From the cell containing the given text, extract its center point as (X, Y) coordinate. 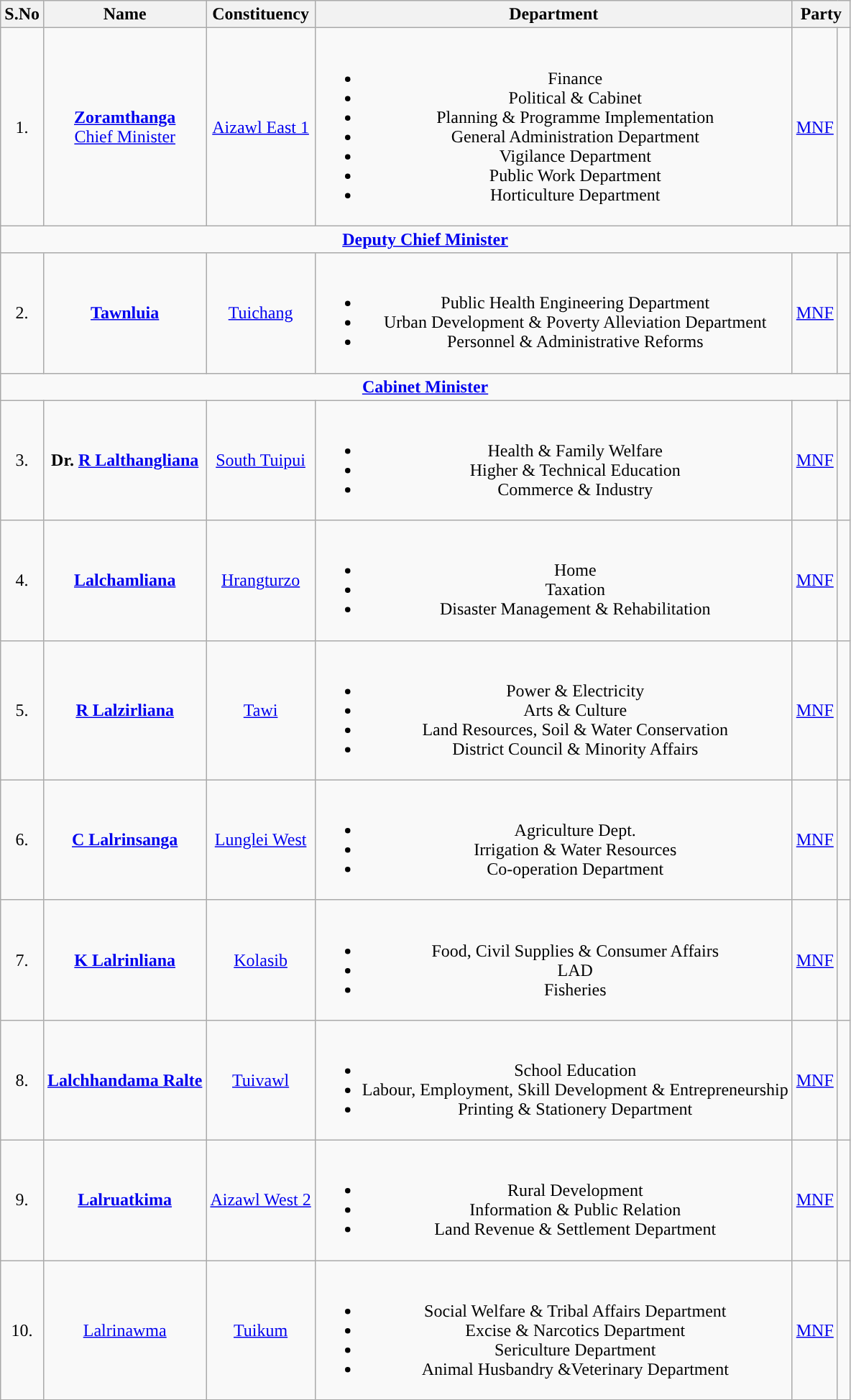
K Lalrinliana (124, 960)
Lalchamliana (124, 581)
Hrangturzo (260, 581)
Dr. R Lalthangliana (124, 460)
Name (124, 14)
5. (22, 710)
Kolasib (260, 960)
4. (22, 581)
Deputy Chief Minister (425, 239)
Constituency (260, 14)
ZoramthangaChief Minister (124, 126)
Public Health Engineering DepartmentUrban Development & Poverty Alleviation DepartmentPersonnel & Administrative Reforms (553, 313)
Food, Civil Supplies & Consumer AffairsLADFisheries (553, 960)
9. (22, 1200)
Agriculture Dept.Irrigation & Water ResourcesCo-operation Department (553, 839)
2. (22, 313)
Tawi (260, 710)
Lunglei West (260, 839)
Cabinet Minister (425, 387)
10. (22, 1330)
Tawnluia (124, 313)
Party (821, 14)
R Lalzirliana (124, 710)
Rural DevelopmentInformation & Public RelationLand Revenue & Settlement Department (553, 1200)
Social Welfare & Tribal Affairs DepartmentExcise & Narcotics DepartmentSericulture DepartmentAnimal Husbandry &Veterinary Department (553, 1330)
South Tuipui (260, 460)
Tuikum (260, 1330)
Aizawl East 1 (260, 126)
S.No (22, 14)
Department (553, 14)
6. (22, 839)
Aizawl West 2 (260, 1200)
Lalchhandama Ralte (124, 1079)
Power & ElectricityArts & CultureLand Resources, Soil & Water ConservationDistrict Council & Minority Affairs (553, 710)
1. (22, 126)
Lalrinawma (124, 1330)
Lalruatkima (124, 1200)
8. (22, 1079)
3. (22, 460)
Tuichang (260, 313)
HomeTaxationDisaster Management & Rehabilitation (553, 581)
Tuivawl (260, 1079)
Health & Family WelfareHigher & Technical EducationCommerce & Industry (553, 460)
School EducationLabour, Employment, Skill Development & EntrepreneurshipPrinting & Stationery Department (553, 1079)
7. (22, 960)
C Lalrinsanga (124, 839)
